Detect which cell encompasses the target text, then output its (X, Y) center coordinate. 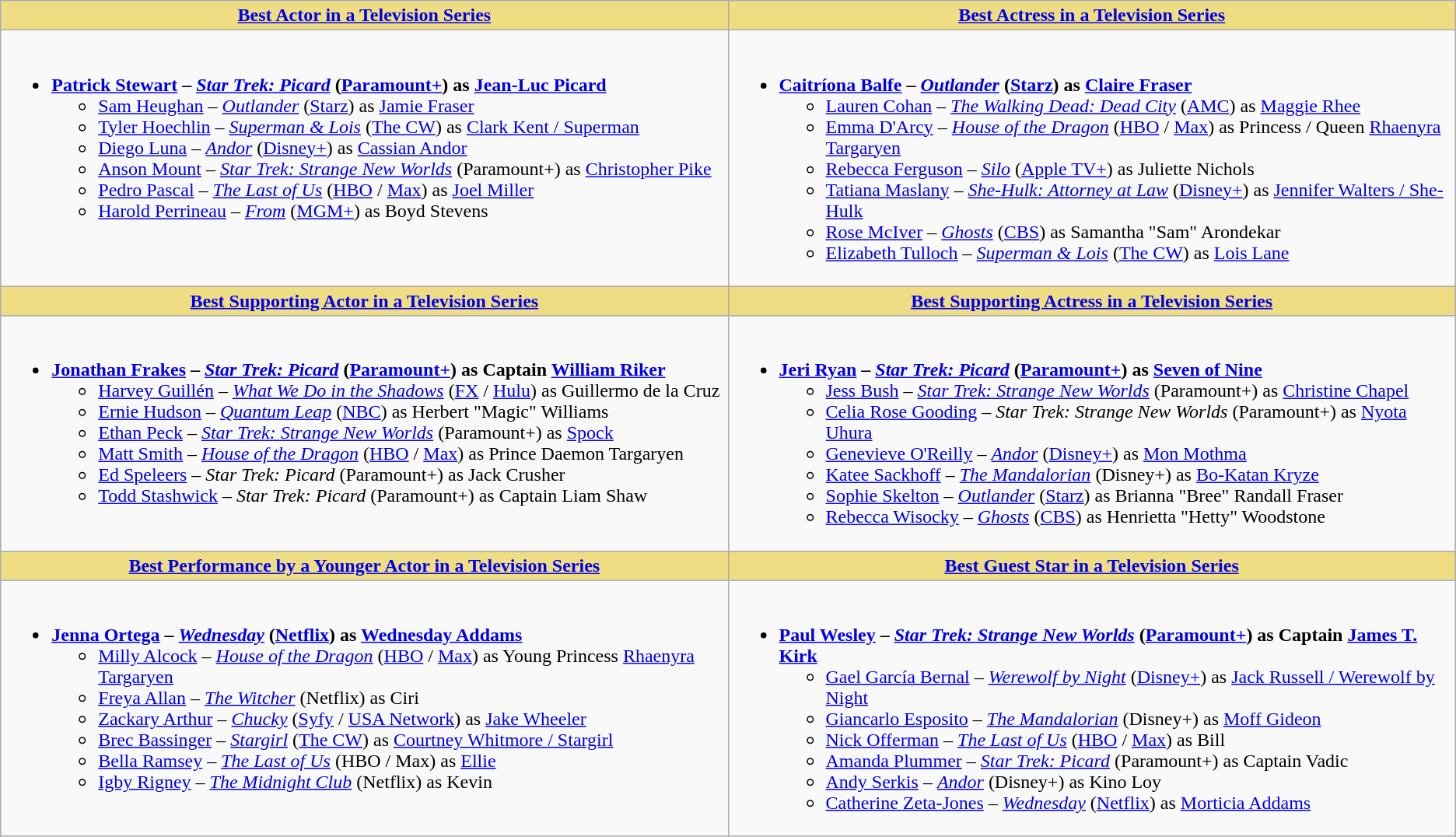
Best Supporting Actress in a Television Series (1092, 301)
Best Guest Star in a Television Series (1092, 566)
Best Actor in a Television Series (364, 16)
Best Actress in a Television Series (1092, 16)
Best Supporting Actor in a Television Series (364, 301)
Best Performance by a Younger Actor in a Television Series (364, 566)
